Return the [x, y] coordinate for the center point of the cell that contains the specified text.  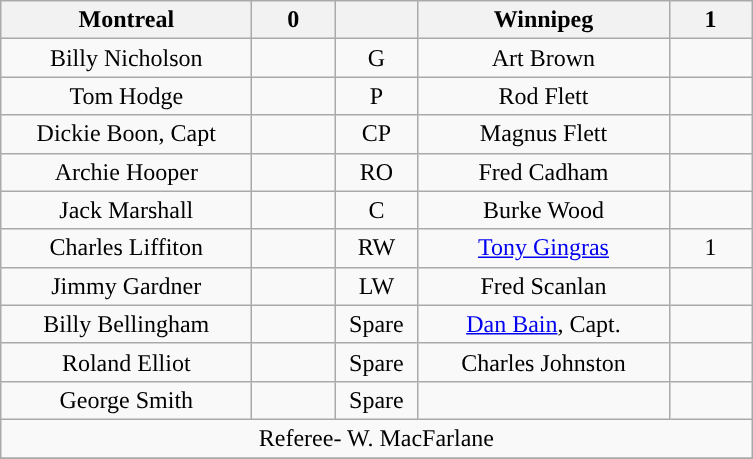
Charles Johnston [544, 362]
Burke Wood [544, 210]
G [376, 58]
CP [376, 134]
Magnus Flett [544, 134]
Fred Cadham [544, 172]
Billy Nicholson [126, 58]
Charles Liffiton [126, 248]
Tom Hodge [126, 96]
Jack Marshall [126, 210]
Roland Elliot [126, 362]
Art Brown [544, 58]
Archie Hooper [126, 172]
Montreal [126, 20]
Referee- W. MacFarlane [376, 438]
LW [376, 286]
Billy Bellingham [126, 324]
Rod Flett [544, 96]
0 [294, 20]
George Smith [126, 400]
Dickie Boon, Capt [126, 134]
Tony Gingras [544, 248]
P [376, 96]
Fred Scanlan [544, 286]
RW [376, 248]
Winnipeg [544, 20]
Dan Bain, Capt. [544, 324]
Jimmy Gardner [126, 286]
C [376, 210]
RO [376, 172]
